Pinpoint the cell where the given text exists, returning its [X, Y] midpoint coordinate. 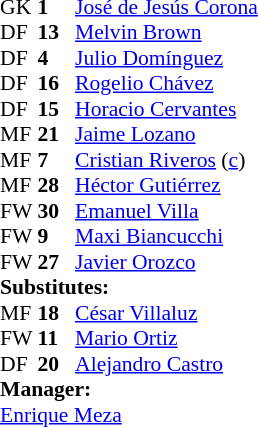
15 [57, 109]
Emanuel Villa [166, 211]
Melvin Brown [166, 33]
Manager: [129, 389]
13 [57, 33]
27 [57, 262]
4 [57, 58]
16 [57, 83]
Maxi Biancucchi [166, 237]
20 [57, 364]
7 [57, 160]
Alejandro Castro [166, 364]
Rogelio Chávez [166, 83]
Cristian Riveros (c) [166, 160]
Substitutes: [129, 287]
11 [57, 339]
Mario Ortiz [166, 339]
30 [57, 211]
28 [57, 185]
Héctor Gutiérrez [166, 185]
Horacio Cervantes [166, 109]
18 [57, 313]
21 [57, 135]
César Villaluz [166, 313]
Javier Orozco [166, 262]
Julio Domínguez [166, 58]
9 [57, 237]
Jaime Lozano [166, 135]
